For the text-containing cell, return its midpoint in [X, Y] coordinate format. 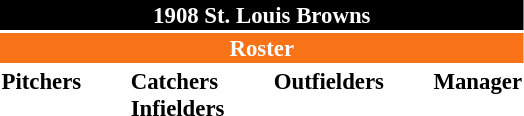
1908 St. Louis Browns [262, 15]
Roster [262, 48]
